Return (x, y) of the center of cell containing provided text 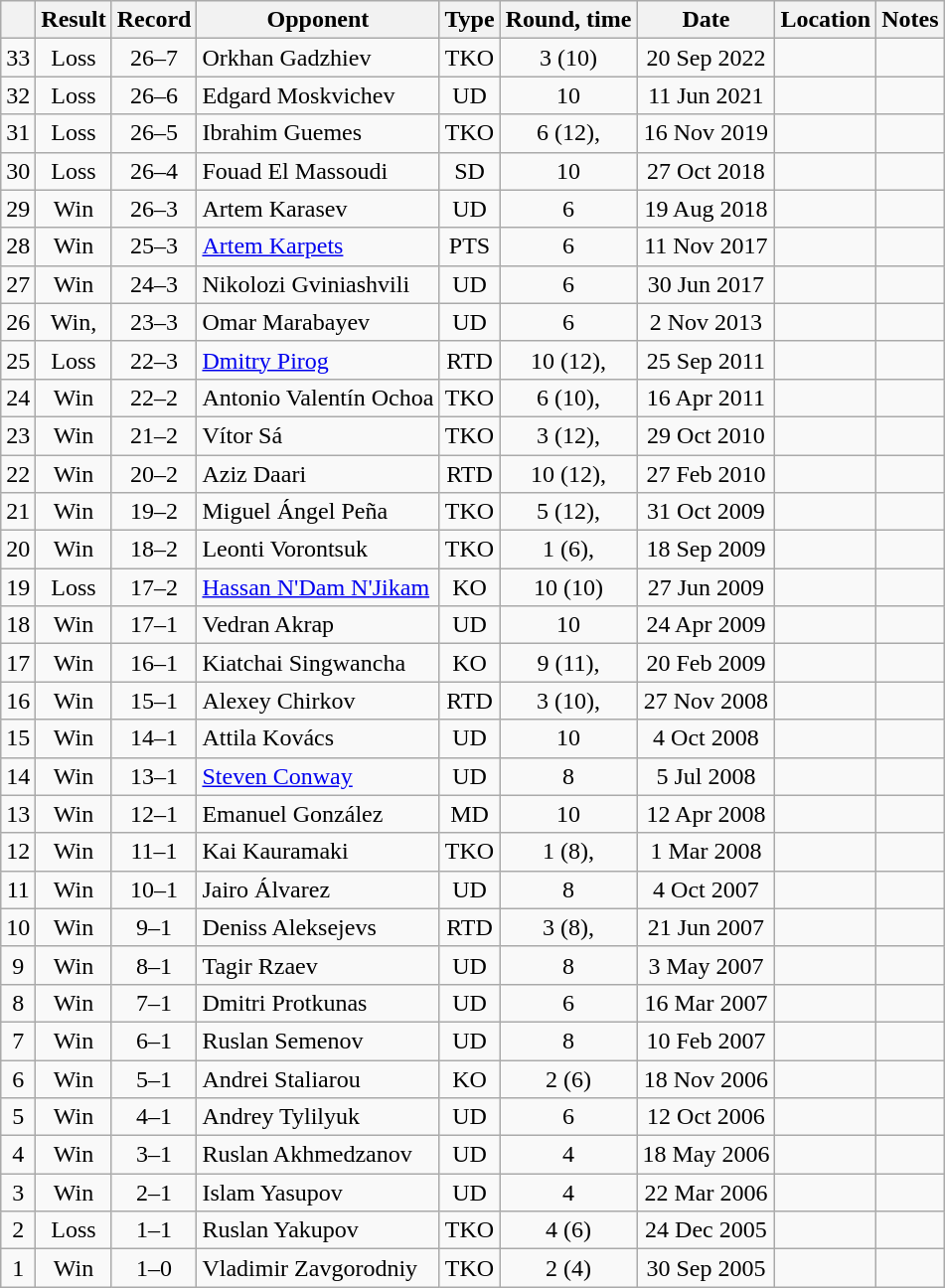
22 (18, 474)
SD (469, 171)
MD (469, 814)
10 Feb 2007 (706, 1041)
27 (18, 284)
4 (6) (568, 1230)
20 Sep 2022 (706, 58)
33 (18, 58)
Miguel Ángel Peña (318, 512)
12 (18, 852)
30 (18, 171)
Tagir Rzaev (318, 965)
Aziz Daari (318, 474)
4–1 (154, 1117)
16 Mar 2007 (706, 1003)
1 (18, 1268)
3 (18, 1193)
2 (4) (568, 1268)
Opponent (318, 20)
19 Aug 2018 (706, 209)
26–6 (154, 95)
12 Oct 2006 (706, 1117)
Notes (910, 20)
24 Dec 2005 (706, 1230)
Fouad El Massoudi (318, 171)
Dmitri Protkunas (318, 1003)
5 (18, 1117)
17 (18, 663)
6 (10), (568, 398)
29 (18, 209)
Artem Karpets (318, 246)
Kai Kauramaki (318, 852)
Emanuel González (318, 814)
Type (469, 20)
18 (18, 625)
Edgard Moskvichev (318, 95)
25 (18, 360)
15–1 (154, 701)
9 (11), (568, 663)
3 (12), (568, 435)
20–2 (154, 474)
Hassan N'Dam N'Jikam (318, 587)
19 (18, 587)
16–1 (154, 663)
3 May 2007 (706, 965)
Alexey Chirkov (318, 701)
3 (8), (568, 927)
Result (74, 20)
13 (18, 814)
26–5 (154, 133)
16 Nov 2019 (706, 133)
12–1 (154, 814)
Attila Kovács (318, 738)
26–3 (154, 209)
16 (18, 701)
Vítor Sá (318, 435)
2 (18, 1230)
25–3 (154, 246)
Vedran Akrap (318, 625)
18–2 (154, 550)
Record (154, 20)
18 May 2006 (706, 1155)
Steven Conway (318, 776)
24 (18, 398)
18 Nov 2006 (706, 1078)
21–2 (154, 435)
24 Apr 2009 (706, 625)
20 Feb 2009 (706, 663)
29 Oct 2010 (706, 435)
16 Apr 2011 (706, 398)
17–2 (154, 587)
26 (18, 322)
10–1 (154, 889)
9 (18, 965)
10 (10) (568, 587)
7 (18, 1041)
23–3 (154, 322)
12 Apr 2008 (706, 814)
3–1 (154, 1155)
1–0 (154, 1268)
17–1 (154, 625)
Location (826, 20)
Andrey Tylilyuk (318, 1117)
Round, time (568, 20)
4 Oct 2008 (706, 738)
19–2 (154, 512)
26–7 (154, 58)
7–1 (154, 1003)
24–3 (154, 284)
Nikolozi Gviniashvili (318, 284)
31 (18, 133)
Orkhan Gadzhiev (318, 58)
9–1 (154, 927)
6–1 (154, 1041)
2 (6) (568, 1078)
Ruslan Akhmedzanov (318, 1155)
5 Jul 2008 (706, 776)
18 Sep 2009 (706, 550)
13–1 (154, 776)
25 Sep 2011 (706, 360)
Antonio Valentín Ochoa (318, 398)
Win, (74, 322)
Ibrahim Guemes (318, 133)
Dmitry Pirog (318, 360)
3 (10), (568, 701)
1 (6), (568, 550)
Vladimir Zavgorodniy (318, 1268)
11 Jun 2021 (706, 95)
26–4 (154, 171)
5–1 (154, 1078)
21 Jun 2007 (706, 927)
Islam Yasupov (318, 1193)
5 (12), (568, 512)
8–1 (154, 965)
Deniss Aleksejevs (318, 927)
3 (10) (568, 58)
6 (12), (568, 133)
Ruslan Yakupov (318, 1230)
20 (18, 550)
15 (18, 738)
23 (18, 435)
27 Feb 2010 (706, 474)
Andrei Staliarou (318, 1078)
31 Oct 2009 (706, 512)
1–1 (154, 1230)
11 Nov 2017 (706, 246)
PTS (469, 246)
Jairo Álvarez (318, 889)
30 Sep 2005 (706, 1268)
22–2 (154, 398)
Artem Karasev (318, 209)
32 (18, 95)
4 Oct 2007 (706, 889)
27 Jun 2009 (706, 587)
Date (706, 20)
22 Mar 2006 (706, 1193)
Leonti Vorontsuk (318, 550)
2–1 (154, 1193)
22–3 (154, 360)
Ruslan Semenov (318, 1041)
30 Jun 2017 (706, 284)
Omar Marabayev (318, 322)
14 (18, 776)
14–1 (154, 738)
1 Mar 2008 (706, 852)
21 (18, 512)
1 (8), (568, 852)
2 Nov 2013 (706, 322)
28 (18, 246)
Kiatchai Singwancha (318, 663)
11–1 (154, 852)
27 Oct 2018 (706, 171)
11 (18, 889)
27 Nov 2008 (706, 701)
